Find where the given text appears and provide that cell's center as [x, y] coordinate. 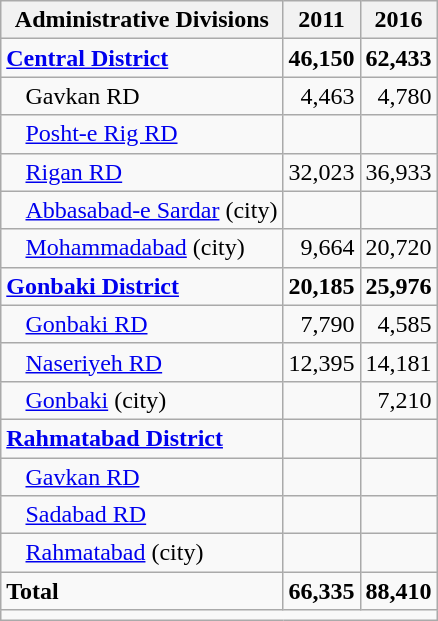
4,780 [398, 96]
4,585 [398, 324]
Gonbaki RD [142, 324]
Central District [142, 58]
62,433 [398, 58]
25,976 [398, 286]
88,410 [398, 591]
4,463 [322, 96]
14,181 [398, 362]
20,720 [398, 248]
7,210 [398, 400]
66,335 [322, 591]
Rahmatabad District [142, 438]
Mohammadabad (city) [142, 248]
2011 [322, 20]
Rigan RD [142, 172]
Naseriyeh RD [142, 362]
Gonbaki (city) [142, 400]
Administrative Divisions [142, 20]
Posht-e Rig RD [142, 134]
20,185 [322, 286]
36,933 [398, 172]
Sadabad RD [142, 515]
Gonbaki District [142, 286]
7,790 [322, 324]
46,150 [322, 58]
Abbasabad-e Sardar (city) [142, 210]
2016 [398, 20]
Rahmatabad (city) [142, 553]
12,395 [322, 362]
9,664 [322, 248]
Total [142, 591]
32,023 [322, 172]
